Return (x, y) of the center of cell containing provided text 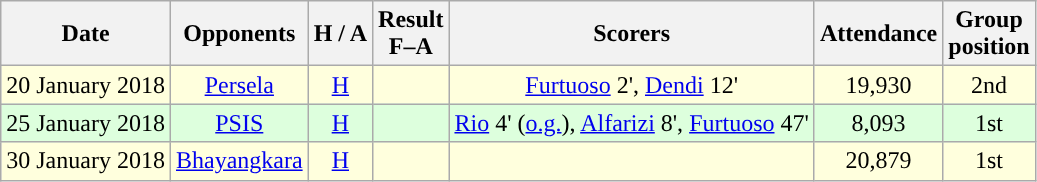
20,879 (878, 161)
Persela (239, 85)
20 January 2018 (86, 85)
25 January 2018 (86, 123)
Attendance (878, 34)
Scorers (632, 34)
Bhayangkara (239, 161)
30 January 2018 (86, 161)
Groupposition (989, 34)
Rio 4' (o.g.), Alfarizi 8', Furtuoso 47' (632, 123)
2nd (989, 85)
ResultF–A (411, 34)
Furtuoso 2', Dendi 12' (632, 85)
H / A (340, 34)
Opponents (239, 34)
19,930 (878, 85)
8,093 (878, 123)
Date (86, 34)
PSIS (239, 123)
